For the text-containing cell, return its midpoint in [X, Y] coordinate format. 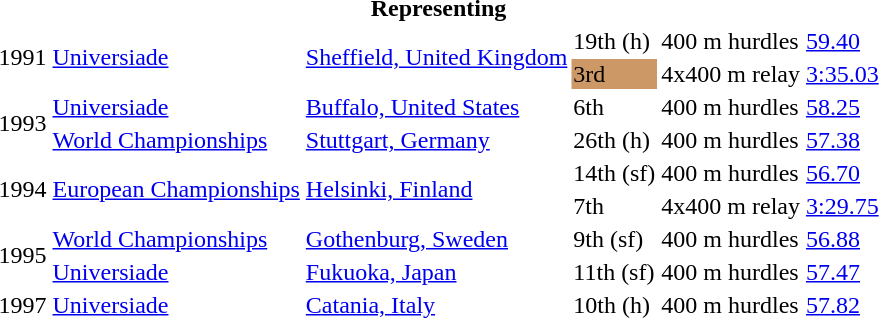
Sheffield, United Kingdom [436, 58]
19th (h) [614, 41]
Helsinki, Finland [436, 190]
26th (h) [614, 140]
6th [614, 107]
14th (sf) [614, 173]
7th [614, 206]
Buffalo, United States [436, 107]
Stuttgart, Germany [436, 140]
Gothenburg, Sweden [436, 239]
European Championships [176, 190]
Fukuoka, Japan [436, 272]
3rd [614, 74]
9th (sf) [614, 239]
11th (sf) [614, 272]
